Capture the cell that displays the provided text and extract its (x, y) central coordinate. 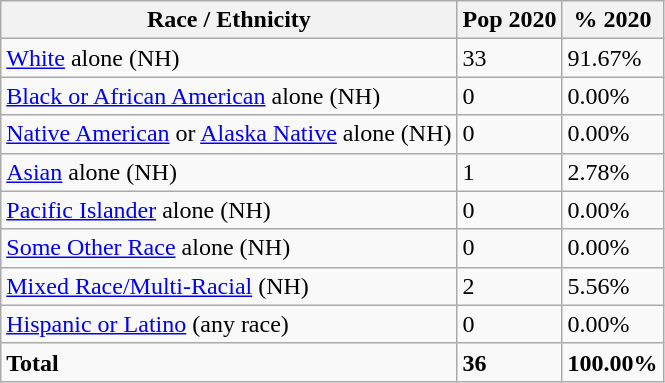
Race / Ethnicity (229, 20)
Total (229, 362)
36 (510, 362)
91.67% (612, 58)
Pacific Islander alone (NH) (229, 210)
2 (510, 286)
Some Other Race alone (NH) (229, 248)
5.56% (612, 286)
Mixed Race/Multi-Racial (NH) (229, 286)
Asian alone (NH) (229, 172)
Hispanic or Latino (any race) (229, 324)
33 (510, 58)
Pop 2020 (510, 20)
100.00% (612, 362)
White alone (NH) (229, 58)
1 (510, 172)
Black or African American alone (NH) (229, 96)
% 2020 (612, 20)
Native American or Alaska Native alone (NH) (229, 134)
2.78% (612, 172)
